Extract the (x, y) coordinate from the center of the cell holding the provided text.  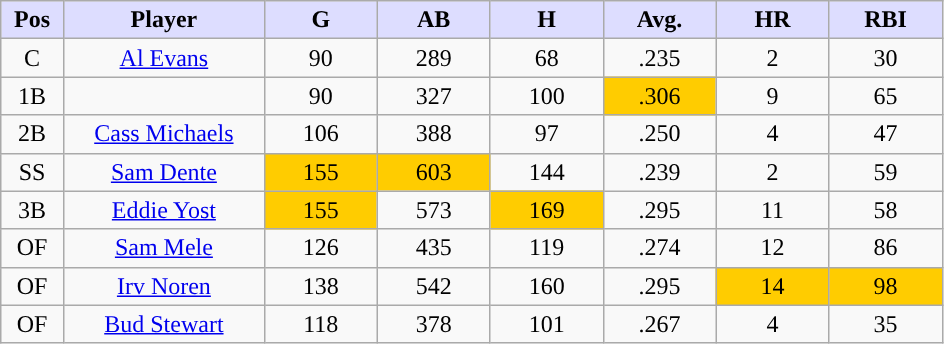
Avg. (660, 20)
47 (886, 134)
14 (772, 286)
573 (434, 210)
101 (546, 324)
C (32, 58)
160 (546, 286)
Al Evans (164, 58)
12 (772, 248)
59 (886, 172)
119 (546, 248)
Cass Michaels (164, 134)
Player (164, 20)
65 (886, 96)
30 (886, 58)
289 (434, 58)
603 (434, 172)
542 (434, 286)
HR (772, 20)
144 (546, 172)
58 (886, 210)
2B (32, 134)
98 (886, 286)
Bud Stewart (164, 324)
G (320, 20)
100 (546, 96)
Sam Mele (164, 248)
378 (434, 324)
AB (434, 20)
.250 (660, 134)
Irv Noren (164, 286)
3B (32, 210)
SS (32, 172)
97 (546, 134)
435 (434, 248)
35 (886, 324)
11 (772, 210)
106 (320, 134)
Eddie Yost (164, 210)
138 (320, 286)
RBI (886, 20)
.239 (660, 172)
.306 (660, 96)
H (546, 20)
.235 (660, 58)
327 (434, 96)
126 (320, 248)
86 (886, 248)
1B (32, 96)
118 (320, 324)
169 (546, 210)
Sam Dente (164, 172)
388 (434, 134)
68 (546, 58)
Pos (32, 20)
9 (772, 96)
.274 (660, 248)
.267 (660, 324)
